Pinpoint the cell where the given text exists, returning its [X, Y] midpoint coordinate. 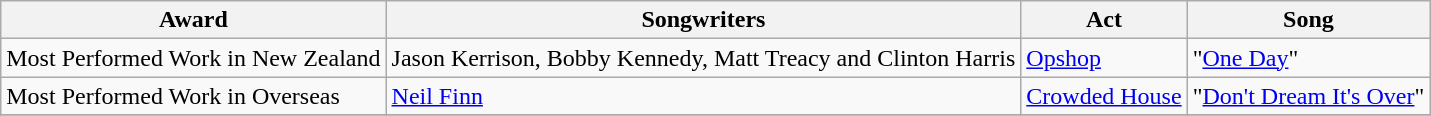
Jason Kerrison, Bobby Kennedy, Matt Treacy and Clinton Harris [704, 58]
Crowded House [1104, 96]
"Don't Dream It's Over" [1308, 96]
Songwriters [704, 20]
Award [194, 20]
Neil Finn [704, 96]
Most Performed Work in New Zealand [194, 58]
"One Day" [1308, 58]
Act [1104, 20]
Most Performed Work in Overseas [194, 96]
Opshop [1104, 58]
Song [1308, 20]
